Provide the [x, y] coordinate of the cell's center where the given text is located.  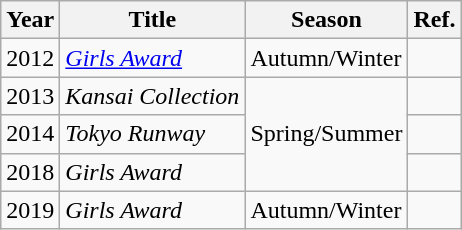
Tokyo Runway [152, 134]
Spring/Summer [326, 134]
2012 [30, 58]
2019 [30, 210]
2018 [30, 172]
2013 [30, 96]
Year [30, 20]
Kansai Collection [152, 96]
Season [326, 20]
2014 [30, 134]
Title [152, 20]
Ref. [434, 20]
